Return the (x, y) coordinate for the center point of the cell that contains the specified text.  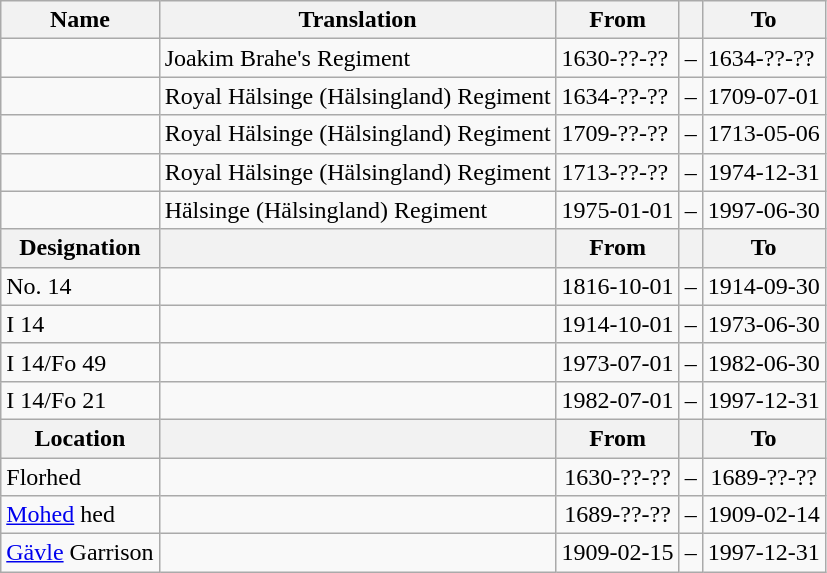
1909-02-15 (618, 553)
I 14/Fo 21 (80, 400)
I 14/Fo 49 (80, 362)
1909-02-14 (764, 515)
Translation (358, 20)
Location (80, 438)
Gävle Garrison (80, 553)
Florhed (80, 477)
Mohed hed (80, 515)
1914-09-30 (764, 286)
Joakim Brahe's Regiment (358, 58)
1997-06-30 (764, 210)
1709-07-01 (764, 96)
1713-05-06 (764, 134)
1816-10-01 (618, 286)
1982-06-30 (764, 362)
Designation (80, 248)
I 14 (80, 324)
Hälsinge (Hälsingland) Regiment (358, 210)
1982-07-01 (618, 400)
1973-07-01 (618, 362)
1914-10-01 (618, 324)
1709-??-?? (618, 134)
1974-12-31 (764, 172)
1713-??-?? (618, 172)
1975-01-01 (618, 210)
1973-06-30 (764, 324)
No. 14 (80, 286)
Name (80, 20)
